Return (x, y) of the center of cell containing provided text 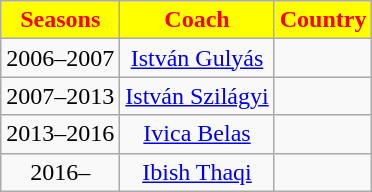
2007–2013 (60, 96)
2006–2007 (60, 58)
2013–2016 (60, 134)
Country (323, 20)
Ivica Belas (197, 134)
Coach (197, 20)
István Gulyás (197, 58)
István Szilágyi (197, 96)
2016– (60, 172)
Ibish Thaqi (197, 172)
Seasons (60, 20)
